Identify which cell holds the provided text, then report its [x, y] central coordinate. 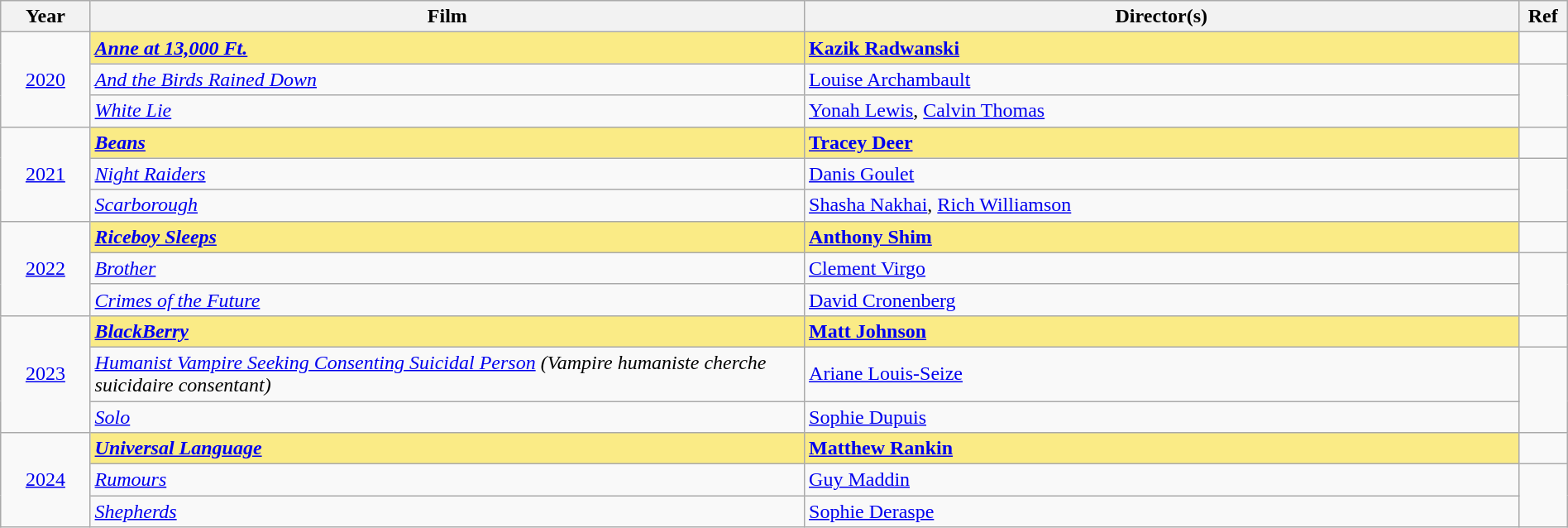
Night Raiders [447, 174]
White Lie [447, 111]
Director(s) [1161, 17]
Rumours [447, 480]
Solo [447, 416]
Kazik Radwanski [1161, 48]
Yonah Lewis, Calvin Thomas [1161, 111]
2023 [45, 374]
Humanist Vampire Seeking Consenting Suicidal Person (Vampire humaniste cherche suicidaire consentant) [447, 374]
Clement Virgo [1161, 268]
2020 [45, 79]
Brother [447, 268]
Guy Maddin [1161, 480]
Anne at 13,000 Ft. [447, 48]
And the Birds Rained Down [447, 79]
Crimes of the Future [447, 300]
2024 [45, 480]
David Cronenberg [1161, 300]
2022 [45, 268]
2021 [45, 174]
Riceboy Sleeps [447, 237]
Matthew Rankin [1161, 449]
Year [45, 17]
Danis Goulet [1161, 174]
Ref [1543, 17]
Ariane Louis-Seize [1161, 374]
BlackBerry [447, 331]
Matt Johnson [1161, 331]
Shasha Nakhai, Rich Williamson [1161, 205]
Louise Archambault [1161, 79]
Film [447, 17]
Anthony Shim [1161, 237]
Sophie Deraspe [1161, 511]
Universal Language [447, 449]
Tracey Deer [1161, 142]
Scarborough [447, 205]
Shepherds [447, 511]
Sophie Dupuis [1161, 416]
Beans [447, 142]
